Output the (x, y) coordinate of the center of the cell containing the given text.  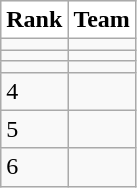
6 (34, 167)
5 (34, 129)
Team (102, 20)
4 (34, 91)
Rank (34, 20)
